Capture the cell that displays the provided text and extract its (X, Y) central coordinate. 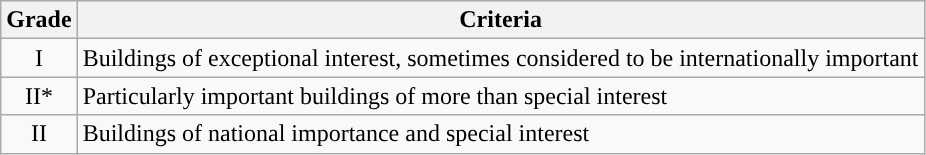
Criteria (500, 20)
II* (39, 96)
I (39, 58)
Buildings of exceptional interest, sometimes considered to be internationally important (500, 58)
II (39, 134)
Particularly important buildings of more than special interest (500, 96)
Grade (39, 20)
Buildings of national importance and special interest (500, 134)
